Scan for the cell matching the given text and deliver its [x, y] coordinate at center. 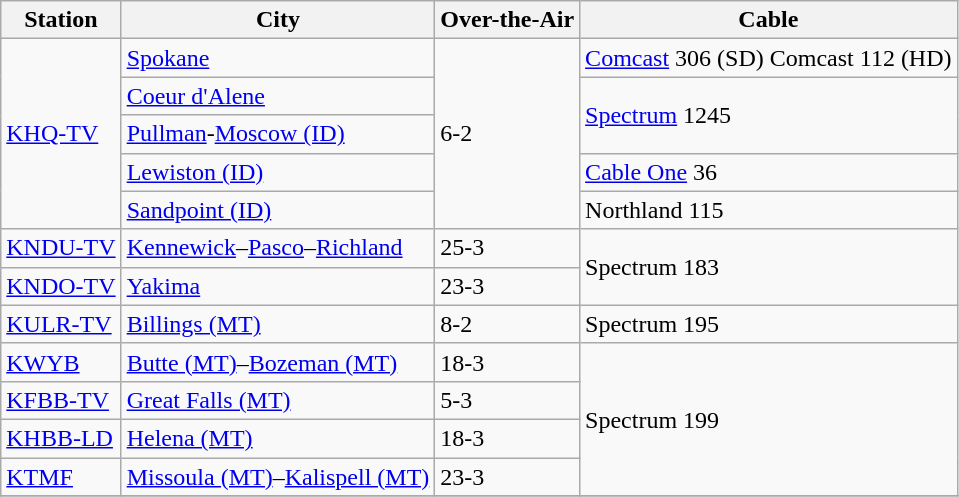
KULR-TV [61, 324]
Pullman-Moscow (ID) [278, 134]
Kennewick–Pasco–Richland [278, 248]
Yakima [278, 286]
Spectrum 183 [768, 267]
25-3 [508, 248]
KTMF [61, 477]
Spectrum 199 [768, 419]
8-2 [508, 324]
City [278, 20]
Over-the-Air [508, 20]
KHBB-LD [61, 438]
Spectrum 195 [768, 324]
KWYB [61, 362]
Helena (MT) [278, 438]
5-3 [508, 400]
Missoula (MT)–Kalispell (MT) [278, 477]
Great Falls (MT) [278, 400]
Butte (MT)–Bozeman (MT) [278, 362]
Spectrum 1245 [768, 115]
Northland 115 [768, 210]
Lewiston (ID) [278, 172]
Billings (MT) [278, 324]
Cable [768, 20]
Cable One 36 [768, 172]
KNDU-TV [61, 248]
Station [61, 20]
Spokane [278, 58]
KFBB-TV [61, 400]
Coeur d'Alene [278, 96]
KNDO-TV [61, 286]
Comcast 306 (SD) Comcast 112 (HD) [768, 58]
6-2 [508, 134]
KHQ-TV [61, 134]
Sandpoint (ID) [278, 210]
